Identify which cell holds the provided text, then report its (X, Y) central coordinate. 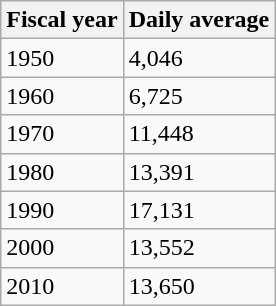
13,650 (199, 286)
13,552 (199, 248)
13,391 (199, 172)
1970 (62, 134)
Daily average (199, 20)
2010 (62, 286)
1980 (62, 172)
11,448 (199, 134)
4,046 (199, 58)
1960 (62, 96)
1990 (62, 210)
6,725 (199, 96)
1950 (62, 58)
2000 (62, 248)
Fiscal year (62, 20)
17,131 (199, 210)
